Detect which cell encompasses the target text, then output its (X, Y) center coordinate. 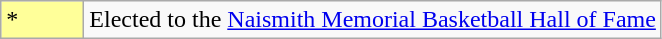
* (42, 20)
Elected to the Naismith Memorial Basketball Hall of Fame (373, 20)
